Determine the (X, Y) coordinate at the center of the cell enclosing the given text.  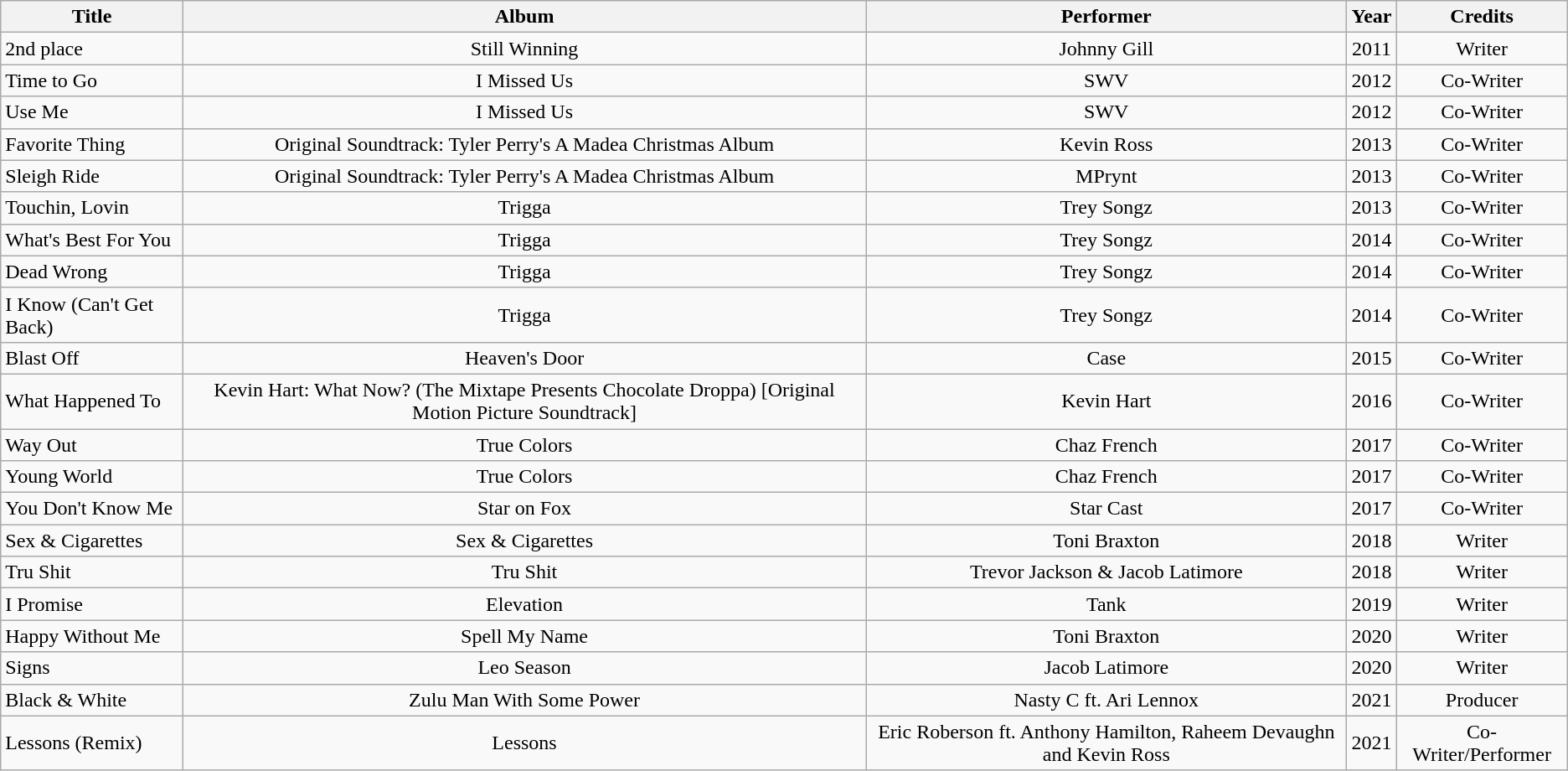
Lessons (524, 743)
You Don't Know Me (92, 509)
What Happened To (92, 401)
Dead Wrong (92, 272)
Lessons (Remix) (92, 743)
What's Best For You (92, 240)
Producer (1482, 700)
Kevin Hart: What Now? (The Mixtape Presents Chocolate Droppa) [Original Motion Picture Soundtrack] (524, 401)
Tank (1106, 604)
Time to Go (92, 80)
Use Me (92, 112)
Co-Writer/Performer (1482, 743)
Touchin, Lovin (92, 208)
Signs (92, 668)
I Know (Can't Get Back) (92, 315)
Album (524, 17)
Happy Without Me (92, 636)
Johnny Gill (1106, 49)
I Promise (92, 604)
Young World (92, 477)
Kevin Hart (1106, 401)
Performer (1106, 17)
2nd place (92, 49)
Black & White (92, 700)
Sleigh Ride (92, 176)
Case (1106, 358)
Trevor Jackson & Jacob Latimore (1106, 572)
Favorite Thing (92, 144)
Jacob Latimore (1106, 668)
2015 (1372, 358)
Heaven's Door (524, 358)
2016 (1372, 401)
Kevin Ross (1106, 144)
Elevation (524, 604)
Nasty C ft. Ari Lennox (1106, 700)
Title (92, 17)
Still Winning (524, 49)
2019 (1372, 604)
Way Out (92, 445)
Credits (1482, 17)
2011 (1372, 49)
Star Cast (1106, 509)
Leo Season (524, 668)
Eric Roberson ft. Anthony Hamilton, Raheem Devaughn and Kevin Ross (1106, 743)
MPrynt (1106, 176)
Spell My Name (524, 636)
Star on Fox (524, 509)
Year (1372, 17)
Zulu Man With Some Power (524, 700)
Blast Off (92, 358)
